Return the [x, y] coordinate for the center point of the cell that contains the specified text.  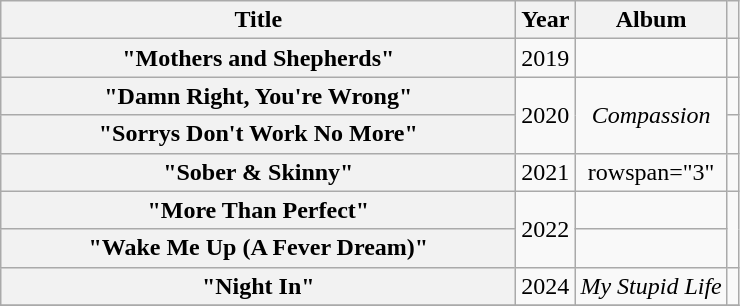
Compassion [651, 115]
"Damn Right, You're Wrong" [258, 96]
2024 [546, 286]
"Mothers and Shepherds" [258, 58]
"Sober & Skinny" [258, 172]
2019 [546, 58]
My Stupid Life [651, 286]
2021 [546, 172]
Title [258, 20]
2020 [546, 115]
"Night In" [258, 286]
"Wake Me Up (A Fever Dream)" [258, 248]
"Sorrys Don't Work No More" [258, 134]
Album [651, 20]
"More Than Perfect" [258, 210]
rowspan="3" [651, 172]
2022 [546, 229]
Year [546, 20]
